Search for the cell housing the specified text and yield its [X, Y] center coordinate. 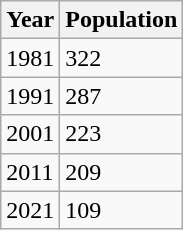
2021 [30, 210]
1981 [30, 58]
2011 [30, 172]
1991 [30, 96]
223 [122, 134]
2001 [30, 134]
322 [122, 58]
109 [122, 210]
209 [122, 172]
Year [30, 20]
287 [122, 96]
Population [122, 20]
